Output the (X, Y) coordinate of the center of the cell containing the given text.  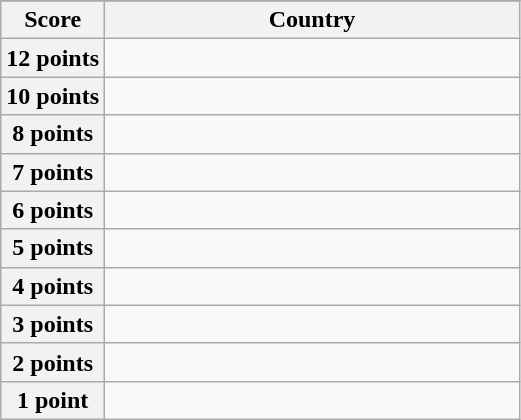
7 points (53, 172)
3 points (53, 324)
2 points (53, 362)
10 points (53, 96)
Country (312, 20)
8 points (53, 134)
1 point (53, 400)
Score (53, 20)
4 points (53, 286)
6 points (53, 210)
5 points (53, 248)
12 points (53, 58)
